Locate the cell with the specified text and output its (X, Y) center coordinate. 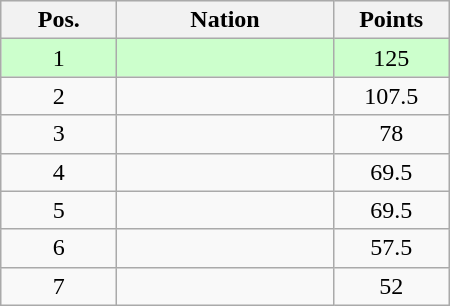
7 (59, 286)
78 (391, 134)
5 (59, 210)
3 (59, 134)
Points (391, 20)
4 (59, 172)
2 (59, 96)
52 (391, 286)
57.5 (391, 248)
1 (59, 58)
6 (59, 248)
Pos. (59, 20)
107.5 (391, 96)
125 (391, 58)
Nation (225, 20)
